Pinpoint the cell where the given text exists, returning its (X, Y) midpoint coordinate. 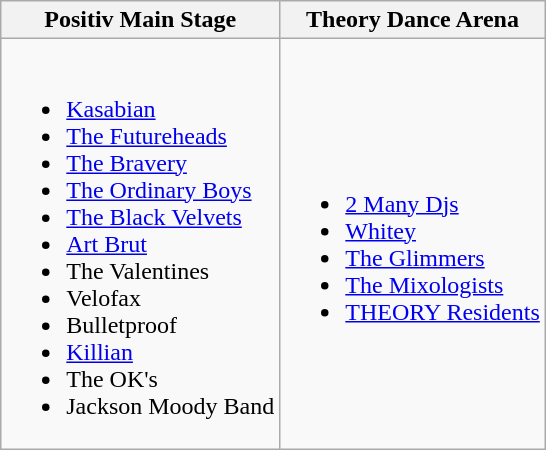
2 Many DjsWhiteyThe GlimmersThe MixologistsTHEORY Residents (413, 244)
Positiv Main Stage (140, 20)
KasabianThe FutureheadsThe BraveryThe Ordinary BoysThe Black VelvetsArt BrutThe ValentinesVelofaxBulletproofKillianThe OK'sJackson Moody Band (140, 244)
Theory Dance Arena (413, 20)
